Scan for the cell matching the given text and deliver its [x, y] coordinate at center. 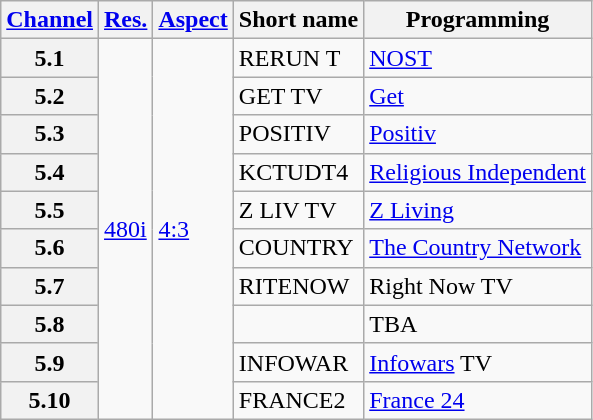
GET TV [298, 96]
Infowars TV [478, 362]
Res. [126, 20]
Z Living [478, 210]
Short name [298, 20]
KCTUDT4 [298, 172]
The Country Network [478, 248]
Religious Independent [478, 172]
NOST [478, 58]
5.2 [50, 96]
5.1 [50, 58]
5.8 [50, 324]
Right Now TV [478, 286]
5.4 [50, 172]
Programming [478, 20]
5.7 [50, 286]
RERUN T [298, 58]
480i [126, 230]
5.5 [50, 210]
RITENOW [298, 286]
France 24 [478, 400]
Get [478, 96]
5.10 [50, 400]
5.9 [50, 362]
5.6 [50, 248]
Positiv [478, 134]
FRANCE2 [298, 400]
5.3 [50, 134]
TBA [478, 324]
INFOWAR [298, 362]
Channel [50, 20]
Z LIV TV [298, 210]
4:3 [193, 230]
Aspect [193, 20]
POSITIV [298, 134]
COUNTRY [298, 248]
